Determine the (X, Y) coordinate at the center of the cell enclosing the given text.  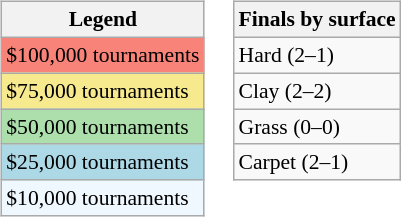
$50,000 tournaments (102, 127)
Carpet (2–1) (318, 162)
Legend (102, 20)
Clay (2–2) (318, 91)
$100,000 tournaments (102, 55)
$25,000 tournaments (102, 162)
$75,000 tournaments (102, 91)
Grass (0–0) (318, 127)
$10,000 tournaments (102, 198)
Finals by surface (318, 20)
Hard (2–1) (318, 55)
